Output the [X, Y] coordinate of the center of the cell containing the given text.  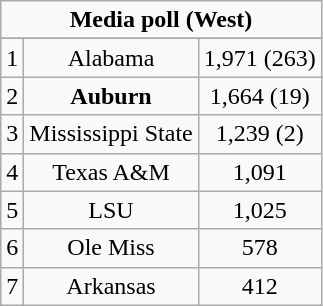
1,025 [260, 210]
1,971 (263) [260, 58]
Ole Miss [111, 248]
412 [260, 286]
Mississippi State [111, 134]
7 [12, 286]
1,239 (2) [260, 134]
578 [260, 248]
Media poll (West) [162, 20]
Alabama [111, 58]
1,091 [260, 172]
Arkansas [111, 286]
5 [12, 210]
1 [12, 58]
1,664 (19) [260, 96]
3 [12, 134]
6 [12, 248]
Texas A&M [111, 172]
4 [12, 172]
Auburn [111, 96]
LSU [111, 210]
2 [12, 96]
